Locate the cell with the specified text and output its [x, y] center coordinate. 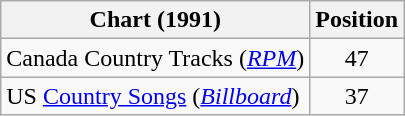
Position [357, 20]
47 [357, 58]
37 [357, 96]
US Country Songs (Billboard) [156, 96]
Canada Country Tracks (RPM) [156, 58]
Chart (1991) [156, 20]
